Search for the cell housing the specified text and yield its [x, y] center coordinate. 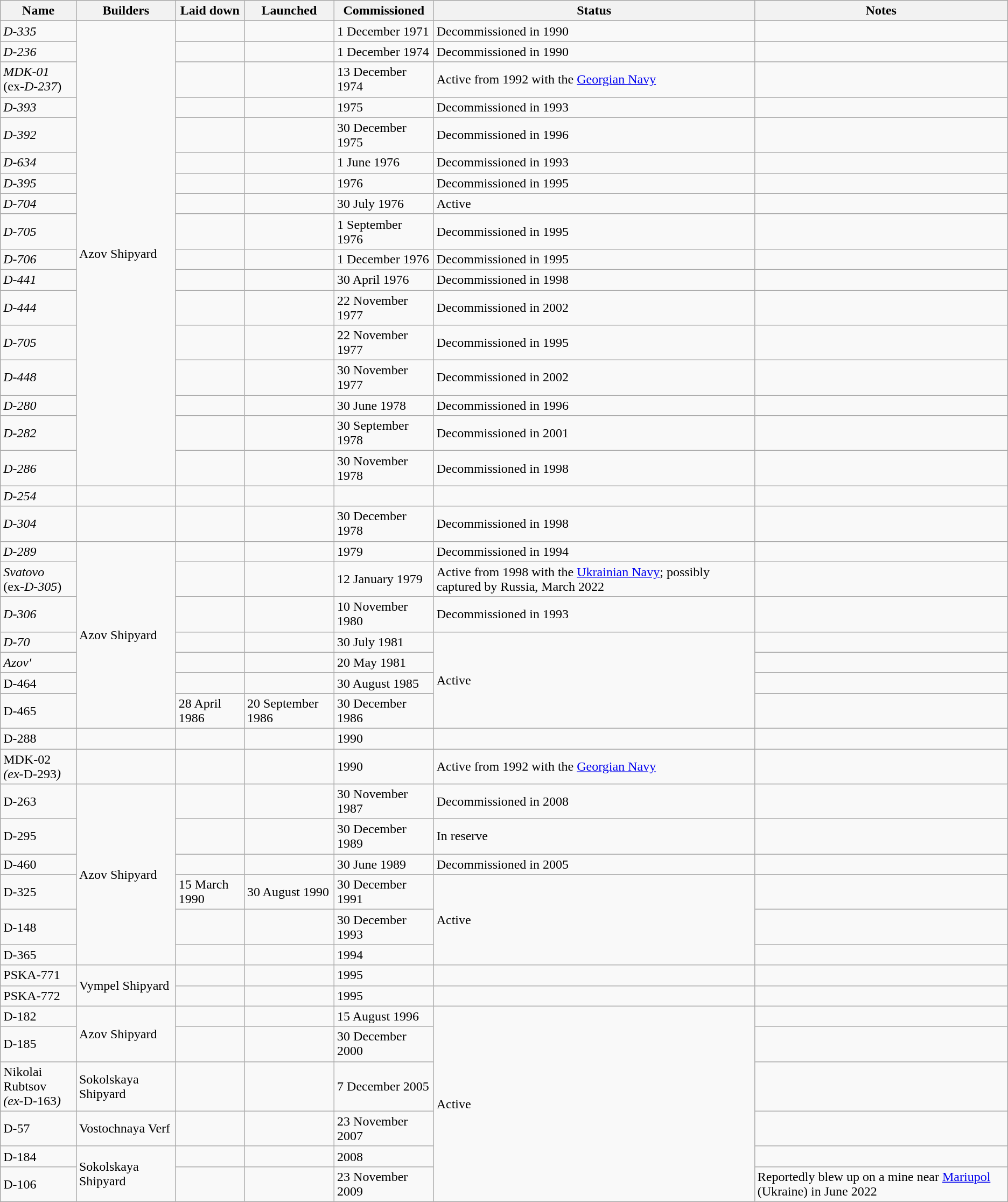
1976 [384, 183]
30 December 1986 [384, 711]
D-182 [39, 1016]
D-393 [39, 107]
D-304 [39, 523]
2008 [384, 1156]
1 December 1971 [384, 31]
D-365 [39, 955]
D-306 [39, 614]
D-448 [39, 378]
D-395 [39, 183]
Name [39, 11]
28 April 1986 [210, 711]
Builders [126, 11]
D-184 [39, 1156]
Decommissioned in 2005 [594, 864]
D-263 [39, 801]
30 December 1975 [384, 135]
MDK-02(ex-D-293) [39, 766]
D-185 [39, 1044]
D-70 [39, 642]
D-57 [39, 1129]
30 November 1977 [384, 378]
Azov' [39, 662]
1 December 1976 [384, 259]
Active from 1998 with the Ukrainian Navy; possibly captured by Russia, March 2022 [594, 579]
Decommissioned in 2008 [594, 801]
1 September 1976 [384, 232]
30 September 1978 [384, 433]
Status [594, 11]
Nikolai Rubtsov(ex-D-163) [39, 1086]
D-634 [39, 163]
In reserve [594, 837]
30 November 1978 [384, 469]
30 June 1989 [384, 864]
D-392 [39, 135]
D-444 [39, 307]
7 December 2005 [384, 1086]
D-465 [39, 711]
D-295 [39, 837]
D-289 [39, 551]
12 January 1979 [384, 579]
D-335 [39, 31]
23 November 2009 [384, 1184]
30 July 1976 [384, 204]
30 August 1990 [289, 892]
Vympel Shipyard [126, 986]
D-460 [39, 864]
D-236 [39, 52]
D-280 [39, 406]
20 September 1986 [289, 711]
D-282 [39, 433]
PSKA-772 [39, 996]
D-106 [39, 1184]
15 March 1990 [210, 892]
30 December 1978 [384, 523]
Vostochnaya Verf [126, 1129]
Laid down [210, 11]
30 April 1976 [384, 279]
Launched [289, 11]
1 June 1976 [384, 163]
D-706 [39, 259]
PSKA-771 [39, 975]
D-288 [39, 738]
30 November 1987 [384, 801]
20 May 1981 [384, 662]
Reportedly blew up on a mine near Mariupol (Ukraine) in June 2022 [881, 1184]
13 December 1974 [384, 80]
23 November 2007 [384, 1129]
D-325 [39, 892]
1975 [384, 107]
30 December 2000 [384, 1044]
Notes [881, 11]
30 December 1993 [384, 927]
D-464 [39, 683]
1 December 1974 [384, 52]
Commissioned [384, 11]
D-148 [39, 927]
D-704 [39, 204]
MDK-01(ex-D-237) [39, 80]
30 December 1991 [384, 892]
30 June 1978 [384, 406]
D-441 [39, 279]
D-254 [39, 496]
30 July 1981 [384, 642]
Svatovo(ex-D-305) [39, 579]
15 August 1996 [384, 1016]
1979 [384, 551]
30 December 1989 [384, 837]
30 August 1985 [384, 683]
10 November 1980 [384, 614]
Decommissioned in 2001 [594, 433]
Decommissioned in 1994 [594, 551]
D-286 [39, 469]
1994 [384, 955]
